Scan for the cell matching the given text and deliver its (X, Y) coordinate at center. 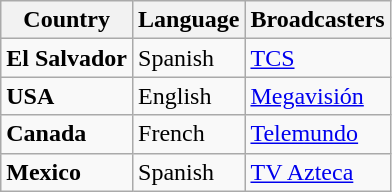
Telemundo (318, 134)
Broadcasters (318, 20)
USA (67, 96)
Megavisión (318, 96)
TCS (318, 58)
Canada (67, 134)
El Salvador (67, 58)
English (189, 96)
French (189, 134)
TV Azteca (318, 172)
Mexico (67, 172)
Language (189, 20)
Country (67, 20)
